Scan for the cell matching the given text and deliver its (X, Y) coordinate at center. 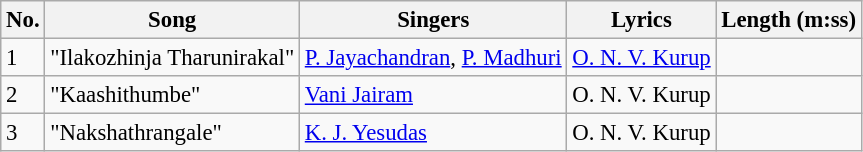
"Nakshathrangale" (172, 133)
Song (172, 20)
No. (23, 20)
"Ilakozhinja Tharunirakal" (172, 58)
Lyrics (642, 20)
Vani Jairam (432, 95)
Length (m:ss) (788, 20)
P. Jayachandran, P. Madhuri (432, 58)
"Kaashithumbe" (172, 95)
1 (23, 58)
2 (23, 95)
K. J. Yesudas (432, 133)
Singers (432, 20)
3 (23, 133)
